Capture the cell that displays the provided text and extract its [X, Y] central coordinate. 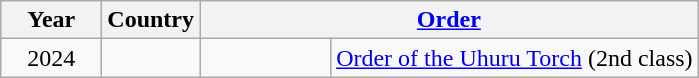
Year [52, 20]
2024 [52, 58]
Order [450, 20]
Country [151, 20]
Order of the Uhuru Torch (2nd class) [515, 58]
